From the cell containing the given text, extract its center point as [X, Y] coordinate. 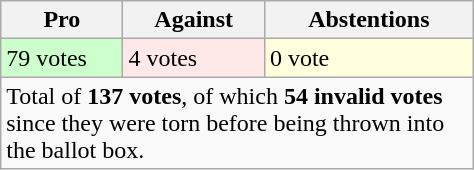
79 votes [62, 58]
0 vote [368, 58]
Total of 137 votes, of which 54 invalid votes since they were torn before being thrown into the ballot box. [237, 123]
4 votes [194, 58]
Pro [62, 20]
Abstentions [368, 20]
Against [194, 20]
